Capture the cell that displays the provided text and extract its (X, Y) central coordinate. 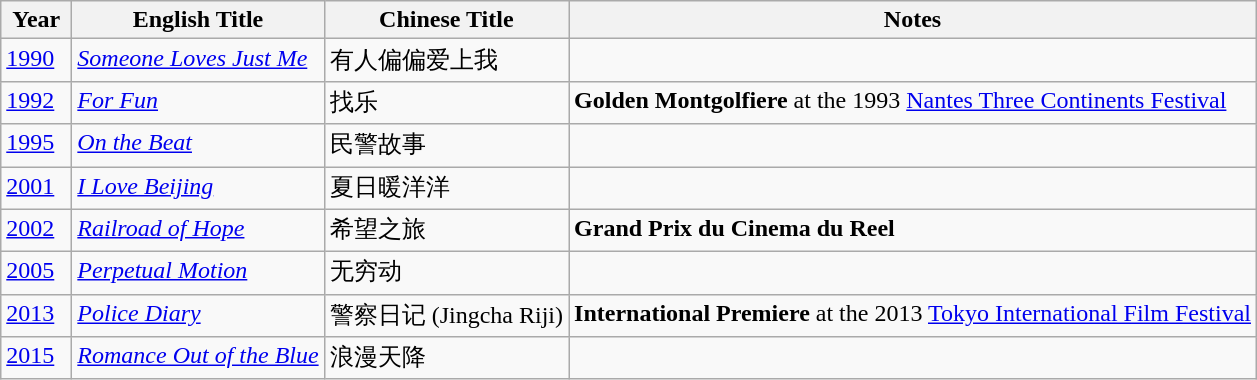
Railroad of Hope (198, 230)
警察日记 (Jingcha Riji) (446, 316)
Golden Montgolfiere at the 1993 Nantes Three Continents Festival (913, 102)
On the Beat (198, 146)
For Fun (198, 102)
I Love Beijing (198, 188)
Chinese Title (446, 20)
2013 (36, 316)
找乐 (446, 102)
1992 (36, 102)
2001 (36, 188)
希望之旅 (446, 230)
International Premiere at the 2013 Tokyo International Film Festival (913, 316)
Grand Prix du Cinema du Reel (913, 230)
1995 (36, 146)
2005 (36, 274)
2015 (36, 358)
浪漫天降 (446, 358)
English Title (198, 20)
Perpetual Motion (198, 274)
Romance Out of the Blue (198, 358)
Notes (913, 20)
有人偏偏爱上我 (446, 60)
无穷动 (446, 274)
夏日暖洋洋 (446, 188)
民警故事 (446, 146)
2002 (36, 230)
Someone Loves Just Me (198, 60)
Police Diary (198, 316)
Year (36, 20)
1990 (36, 60)
